Determine the [x, y] coordinate at the center of the cell enclosing the given text.  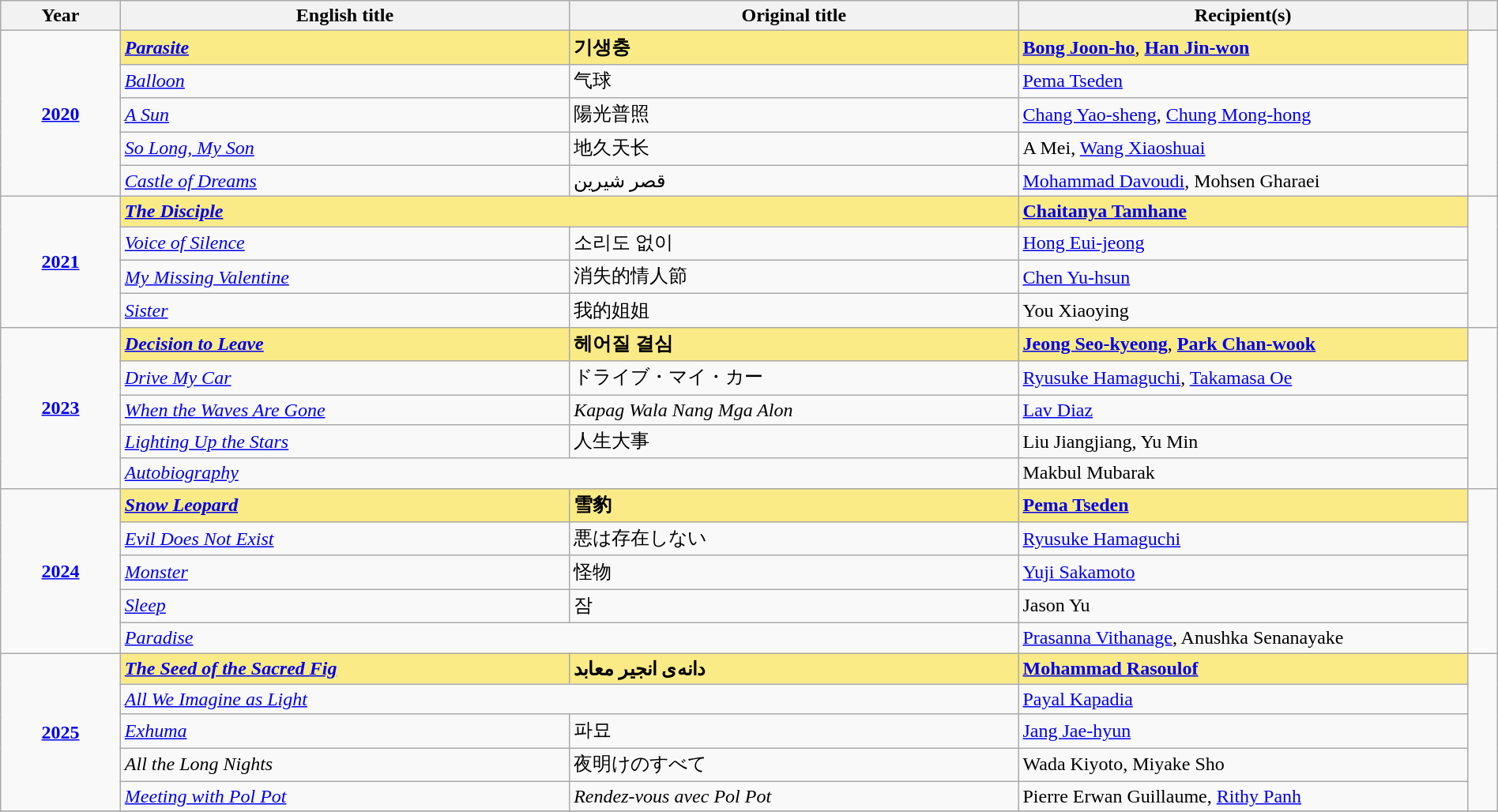
Original title [794, 16]
Chaitanya Tamhane [1243, 212]
The Seed of the Sacred Fig [344, 668]
人生大事 [794, 442]
Hong Eui-jeong [1243, 243]
Year [61, 16]
So Long, My Son [344, 148]
دانه‌ی انجیر معابد [794, 668]
Ryusuke Hamaguchi, Takamasa Oe [1243, 378]
Lighting Up the Stars [344, 442]
Meeting with Pol Pot [344, 796]
陽光普照 [794, 115]
A Sun [344, 115]
Recipient(s) [1243, 16]
2025 [61, 731]
Decision to Leave [344, 344]
Exhuma [344, 731]
All the Long Nights [344, 765]
Prasanna Vithanage, Anushka Senanayake [1243, 637]
Payal Kapadia [1243, 699]
2024 [61, 570]
Drive My Car [344, 378]
我的姐姐 [794, 311]
ドライブ・マイ・カー [794, 378]
잠 [794, 607]
Mohammad Rasoulof [1243, 668]
Monster [344, 572]
Balloon [344, 81]
Wada Kiyoto, Miyake Sho [1243, 765]
雪豹 [794, 506]
Parasite [344, 47]
My Missing Valentine [344, 276]
Kapag Wala Nang Mga Alon [794, 410]
Jang Jae-hyun [1243, 731]
Jason Yu [1243, 607]
Castle of Dreams [344, 181]
Voice of Silence [344, 243]
夜明けのすべて [794, 765]
Rendez-vous avec Pol Pot [794, 796]
헤어질 결심 [794, 344]
Jeong Seo-kyeong, Park Chan-wook [1243, 344]
The Disciple [569, 212]
Autobiography [569, 473]
Bong Joon-ho, Han Jin-won [1243, 47]
Chen Yu-hsun [1243, 276]
2023 [61, 408]
气球 [794, 81]
قصر شیرین [794, 181]
Chang Yao-sheng, Chung Mong-hong [1243, 115]
悪は存在しない [794, 539]
Snow Leopard [344, 506]
消失的情人節 [794, 276]
Lav Diaz [1243, 410]
Paradise [569, 637]
All We Imagine as Light [569, 699]
2021 [61, 262]
소리도 없이 [794, 243]
Sister [344, 311]
Mohammad Davoudi, Mohsen Gharaei [1243, 181]
You Xiaoying [1243, 311]
파묘 [794, 731]
2020 [61, 114]
Liu Jiangjiang, Yu Min [1243, 442]
기생충 [794, 47]
怪物 [794, 572]
Yuji Sakamoto [1243, 572]
Makbul Mubarak [1243, 473]
地久天长 [794, 148]
Sleep [344, 607]
Ryusuke Hamaguchi [1243, 539]
Pierre Erwan Guillaume, Rithy Panh [1243, 796]
Evil Does Not Exist [344, 539]
A Mei, Wang Xiaoshuai [1243, 148]
When the Waves Are Gone [344, 410]
English title [344, 16]
